Provide the (x, y) coordinate of the cell's center where the given text is located.  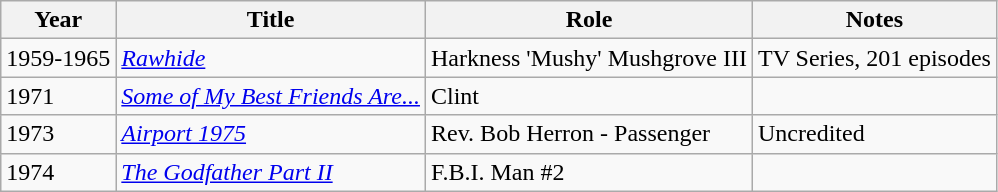
1971 (58, 96)
Role (588, 20)
Airport 1975 (271, 134)
Harkness 'Mushy' Mushgrove III (588, 58)
Rev. Bob Herron - Passenger (588, 134)
Year (58, 20)
Uncredited (874, 134)
Some of My Best Friends Are... (271, 96)
Clint (588, 96)
Title (271, 20)
1974 (58, 172)
Rawhide (271, 58)
TV Series, 201 episodes (874, 58)
Notes (874, 20)
F.B.I. Man #2 (588, 172)
1973 (58, 134)
1959-1965 (58, 58)
The Godfather Part II (271, 172)
